Return the [X, Y] coordinate for the center point of the cell that contains the specified text.  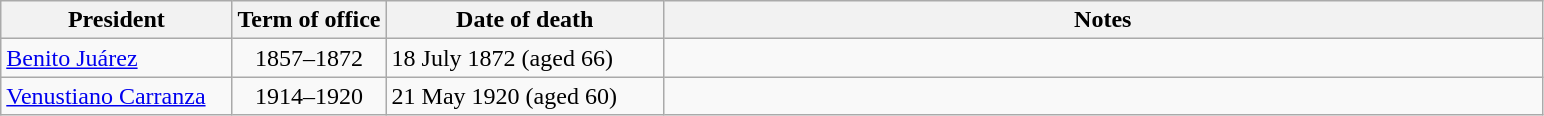
Date of death [524, 20]
18 July 1872 (aged 66) [524, 58]
1914–1920 [309, 96]
1857–1872 [309, 58]
Venustiano Carranza [116, 96]
Notes [1102, 20]
21 May 1920 (aged 60) [524, 96]
Term of office [309, 20]
Benito Juárez [116, 58]
President [116, 20]
